Return the (X, Y) coordinate for the center point of the cell that contains the specified text.  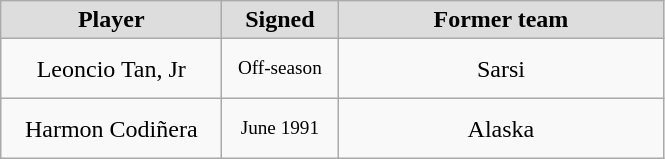
Signed (280, 20)
Player (112, 20)
Former team (501, 20)
Sarsi (501, 69)
Leoncio Tan, Jr (112, 69)
June 1991 (280, 129)
Alaska (501, 129)
Harmon Codiñera (112, 129)
Off-season (280, 69)
